Extract the (x, y) coordinate from the center of the cell holding the provided text.  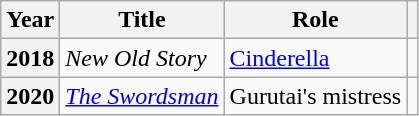
2020 (30, 96)
Cinderella (316, 58)
Year (30, 20)
The Swordsman (142, 96)
Role (316, 20)
Gurutai's mistress (316, 96)
2018 (30, 58)
Title (142, 20)
New Old Story (142, 58)
